Search for the cell housing the specified text and yield its (X, Y) center coordinate. 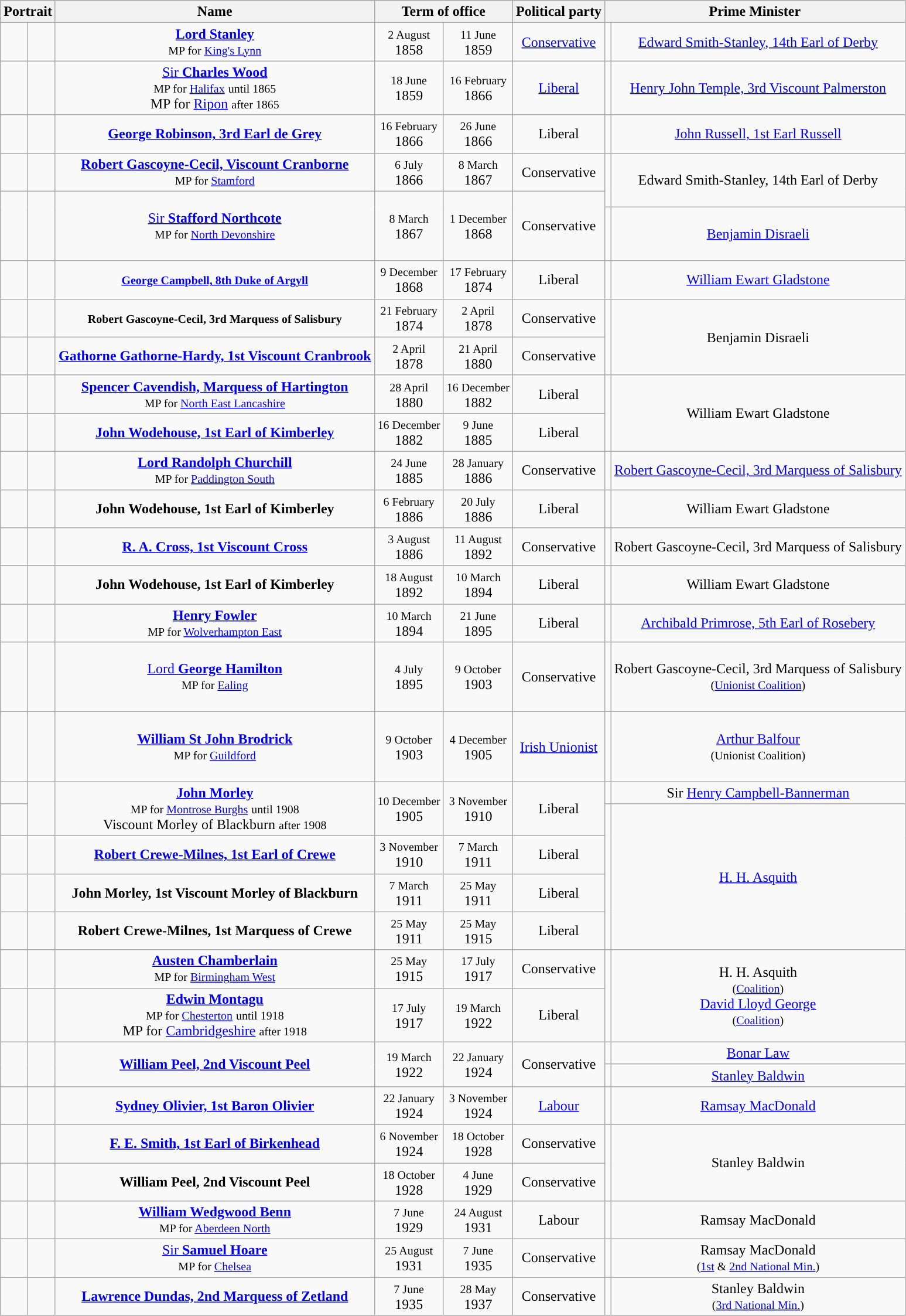
6 July1866 (409, 172)
6 November1924 (409, 1144)
Henry John Temple, 3rd Viscount Palmerston (758, 88)
Archibald Primrose, 5th Earl of Rosebery (758, 623)
George Robinson, 3rd Earl de Grey (214, 134)
Political party (559, 12)
25 August1931 (409, 1259)
Lawrence Dundas, 2nd Marquess of Zetland (214, 1296)
6 February1886 (409, 509)
Sir Samuel HoareMP for Chelsea (214, 1259)
John Russell, 1st Earl Russell (758, 134)
Edwin MontaguMP for Chesterton until 1918MP for Cambridgeshire after 1918 (214, 1015)
Sir Henry Campbell-Bannerman (758, 793)
28 May1937 (478, 1296)
Bonar Law (758, 1053)
Ramsay MacDonald(1st & 2nd National Min.) (758, 1259)
Gathorne Gathorne-Hardy, 1st Viscount Cranbrook (214, 356)
11 June1859 (478, 42)
William Wedgwood BennMP for Aberdeen North (214, 1220)
Stanley Baldwin(3rd National Min.) (758, 1296)
18 August1892 (409, 585)
Lord George HamiltonMP for Ealing (214, 677)
4 July1895 (409, 677)
John MorleyMP for Montrose Burghs until 1908Viscount Morley of Blackburn after 1908 (214, 809)
3 August1886 (409, 547)
Prime Minister (755, 12)
11 August1892 (478, 547)
Lord Randolph ChurchillMP for Paddington South (214, 470)
28 January1886 (478, 470)
William St John BrodrickMP for Guildford (214, 746)
Austen ChamberlainMP for Birmingham West (214, 969)
9 December1868 (409, 280)
2 August1858 (409, 42)
18 June1859 (409, 88)
Robert Gascoyne-Cecil, 3rd Marquess of Salisbury(Unionist Coalition) (758, 677)
20 July1886 (478, 509)
Sir Stafford NorthcoteMP for North Devonshire (214, 226)
Term of office (443, 12)
H. H. Asquith(Coalition)David Lloyd George(Coalition) (758, 996)
Robert Crewe-Milnes, 1st Marquess of Crewe (214, 930)
Name (214, 12)
4 June1929 (478, 1181)
Henry FowlerMP for Wolverhampton East (214, 623)
R. A. Cross, 1st Viscount Cross (214, 547)
4 December1905 (478, 746)
21 February1874 (409, 318)
24 June1885 (409, 470)
Robert Gascoyne-Cecil, Viscount CranborneMP for Stamford (214, 172)
George Campbell, 8th Duke of Argyll (214, 280)
Robert Crewe-Milnes, 1st Earl of Crewe (214, 854)
Spencer Cavendish, Marquess of HartingtonMP for North East Lancashire (214, 394)
Irish Unionist (559, 746)
Sydney Olivier, 1st Baron Olivier (214, 1105)
9 June1885 (478, 432)
1 December1868 (478, 226)
7 June1929 (409, 1220)
24 August1931 (478, 1220)
28 April1880 (409, 394)
F. E. Smith, 1st Earl of Birkenhead (214, 1144)
21 June1895 (478, 623)
Sir Charles WoodMP for Halifax until 1865MP for Ripon after 1865 (214, 88)
10 December1905 (409, 809)
Lord StanleyMP for King's Lynn (214, 42)
17 February1874 (478, 280)
21 April1880 (478, 356)
26 June1866 (478, 134)
H. H. Asquith (758, 877)
Portrait (28, 12)
John Morley, 1st Viscount Morley of Blackburn (214, 893)
3 November1924 (478, 1105)
Arthur Balfour(Unionist Coalition) (758, 746)
